Scan for the cell matching the given text and deliver its [x, y] coordinate at center. 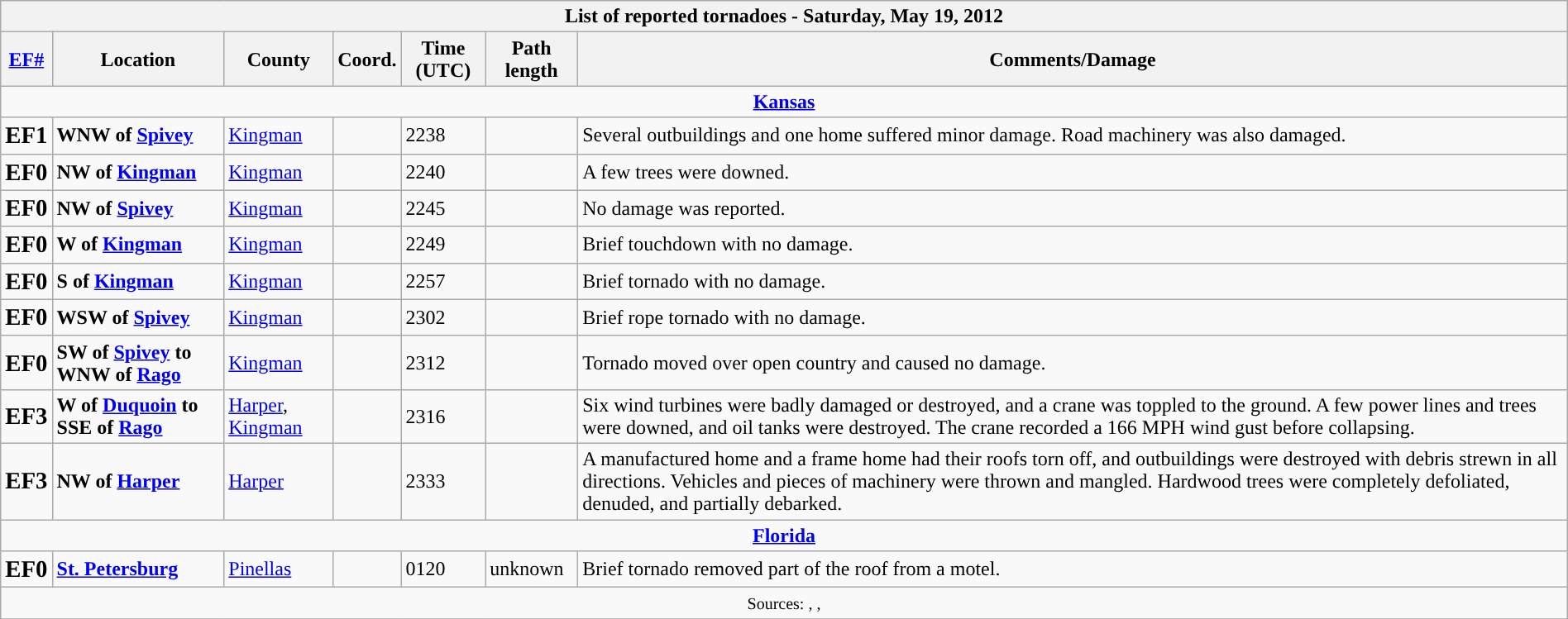
County [279, 60]
NW of Spivey [138, 208]
WNW of Spivey [138, 136]
2302 [443, 317]
WSW of Spivey [138, 317]
NW of Harper [138, 481]
unknown [532, 569]
Brief touchdown with no damage. [1073, 245]
2333 [443, 481]
2249 [443, 245]
Several outbuildings and one home suffered minor damage. Road machinery was also damaged. [1073, 136]
Brief tornado with no damage. [1073, 281]
Coord. [367, 60]
2257 [443, 281]
Harper [279, 481]
St. Petersburg [138, 569]
Location [138, 60]
Pinellas [279, 569]
2316 [443, 417]
EF# [26, 60]
Time (UTC) [443, 60]
2312 [443, 362]
SW of Spivey to WNW of Rago [138, 362]
Path length [532, 60]
NW of Kingman [138, 172]
Brief rope tornado with no damage. [1073, 317]
List of reported tornadoes - Saturday, May 19, 2012 [784, 17]
W of Duquoin to SSE of Rago [138, 417]
Tornado moved over open country and caused no damage. [1073, 362]
W of Kingman [138, 245]
2240 [443, 172]
EF1 [26, 136]
Harper, Kingman [279, 417]
2245 [443, 208]
No damage was reported. [1073, 208]
A few trees were downed. [1073, 172]
Kansas [784, 102]
Sources: , , [784, 603]
S of Kingman [138, 281]
Comments/Damage [1073, 60]
Florida [784, 535]
0120 [443, 569]
Brief tornado removed part of the roof from a motel. [1073, 569]
2238 [443, 136]
